Find where the given text appears and provide that cell's center as (x, y) coordinate. 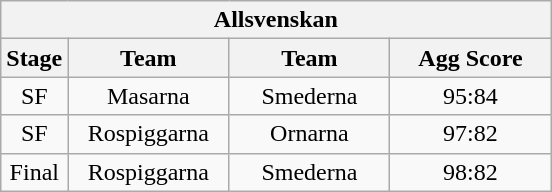
Agg Score (470, 58)
98:82 (470, 172)
Ornarna (310, 134)
95:84 (470, 96)
Final (34, 172)
97:82 (470, 134)
Allsvenskan (276, 20)
Masarna (148, 96)
Stage (34, 58)
